For the text-containing cell, return its midpoint in (x, y) coordinate format. 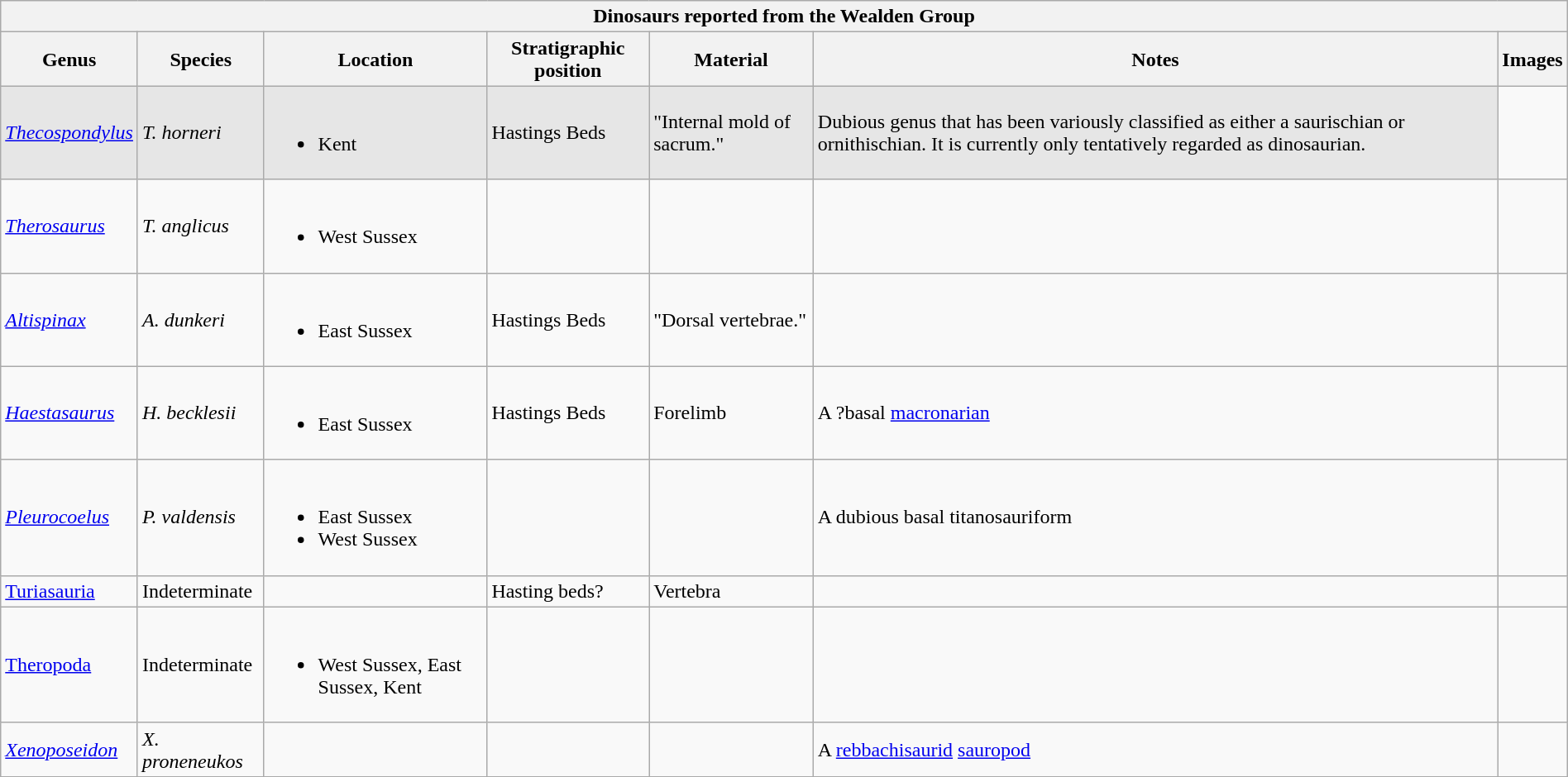
Turiasauria (69, 591)
Stratigraphic position (568, 60)
East SussexWest Sussex (375, 517)
Theropoda (69, 665)
Material (731, 60)
A rebbachisaurid sauropod (1155, 749)
Forelimb (731, 413)
Hasting beds? (568, 591)
H. becklesii (200, 413)
Xenoposeidon (69, 749)
Images (1532, 60)
Notes (1155, 60)
West Sussex, East Sussex, Kent (375, 665)
Therosaurus (69, 226)
West Sussex (375, 226)
T. anglicus (200, 226)
Species (200, 60)
Vertebra (731, 591)
Location (375, 60)
Dubious genus that has been variously classified as either a saurischian or ornithischian. It is currently only tentatively regarded as dinosaurian. (1155, 132)
"Dorsal vertebrae." (731, 319)
"Internal mold of sacrum." (731, 132)
Haestasaurus (69, 413)
A. dunkeri (200, 319)
Altispinax (69, 319)
Genus (69, 60)
A dubious basal titanosauriform (1155, 517)
P. valdensis (200, 517)
X. proneneukos (200, 749)
Kent (375, 132)
A ?basal macronarian (1155, 413)
Dinosaurs reported from the Wealden Group (784, 17)
T. horneri (200, 132)
Pleurocoelus (69, 517)
Thecospondylus (69, 132)
